Detect which cell encompasses the target text, then output its [X, Y] center coordinate. 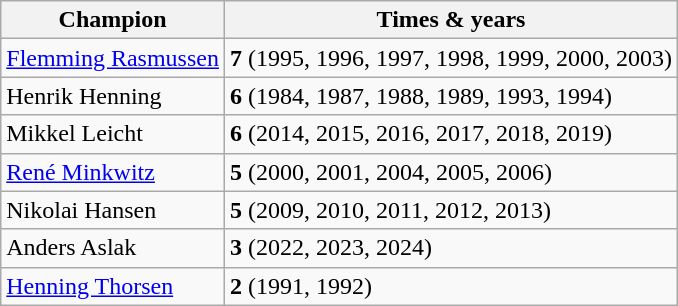
Nikolai Hansen [113, 210]
2 (1991, 1992) [450, 286]
Times & years [450, 20]
7 (1995, 1996, 1997, 1998, 1999, 2000, 2003) [450, 58]
Henning Thorsen [113, 286]
René Minkwitz [113, 172]
Flemming Rasmussen [113, 58]
5 (2000, 2001, 2004, 2005, 2006) [450, 172]
5 (2009, 2010, 2011, 2012, 2013) [450, 210]
Henrik Henning [113, 96]
Champion [113, 20]
3 (2022, 2023, 2024) [450, 248]
6 (1984, 1987, 1988, 1989, 1993, 1994) [450, 96]
Anders Aslak [113, 248]
Mikkel Leicht [113, 134]
6 (2014, 2015, 2016, 2017, 2018, 2019) [450, 134]
